Detect which cell encompasses the target text, then output its (X, Y) center coordinate. 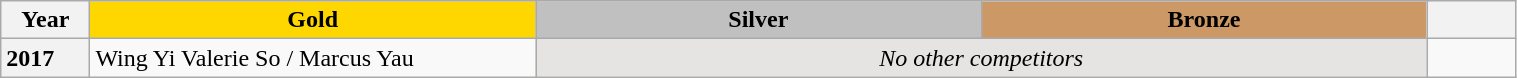
Gold (313, 20)
Wing Yi Valerie So / Marcus Yau (313, 58)
No other competitors (982, 58)
Silver (759, 20)
Bronze (1204, 20)
2017 (46, 58)
Year (46, 20)
